Return the (X, Y) coordinate for the center point of the cell that contains the specified text.  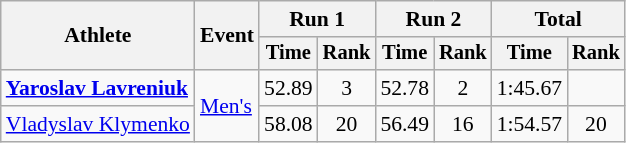
56.49 (404, 124)
52.89 (288, 88)
Yaroslav Lavreniuk (98, 88)
2 (463, 88)
3 (347, 88)
1:45.67 (530, 88)
16 (463, 124)
52.78 (404, 88)
Total (558, 19)
Run 2 (433, 19)
1:54.57 (530, 124)
58.08 (288, 124)
Men's (227, 106)
Run 1 (317, 19)
Vladyslav Klymenko (98, 124)
Event (227, 36)
Athlete (98, 36)
